Determine the [x, y] coordinate at the center of the cell enclosing the given text.  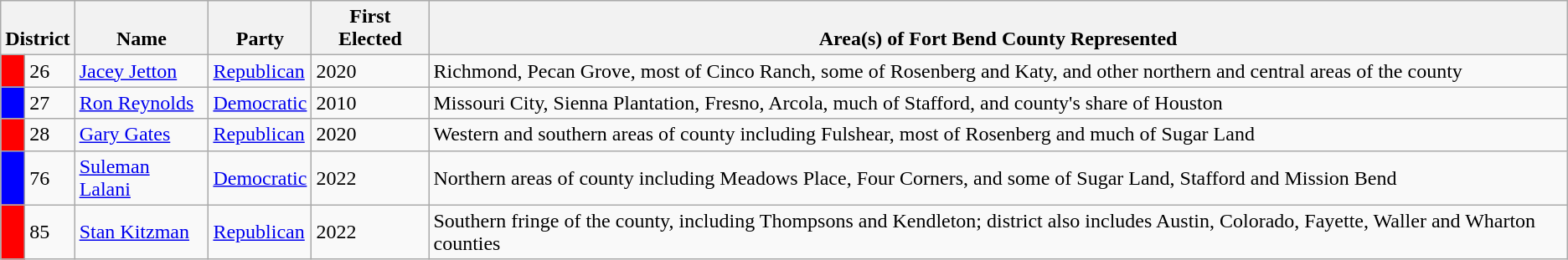
Stan Kitzman [142, 232]
Richmond, Pecan Grove, most of Cinco Ranch, some of Rosenberg and Katy, and other northern and central areas of the county [998, 71]
Gary Gates [142, 135]
28 [50, 135]
Party [260, 28]
Northern areas of county including Meadows Place, Four Corners, and some of Sugar Land, Stafford and Mission Bend [998, 177]
26 [50, 71]
Missouri City, Sienna Plantation, Fresno, Arcola, much of Stafford, and county's share of Houston [998, 103]
85 [50, 232]
Jacey Jetton [142, 71]
District [38, 28]
Area(s) of Fort Bend County Represented [998, 28]
First Elected [370, 28]
27 [50, 103]
76 [50, 177]
Name [142, 28]
Ron Reynolds [142, 103]
Southern fringe of the county, including Thompsons and Kendleton; district also includes Austin, Colorado, Fayette, Waller and Wharton counties [998, 232]
Suleman Lalani [142, 177]
2010 [370, 103]
Western and southern areas of county including Fulshear, most of Rosenberg and much of Sugar Land [998, 135]
